From the cell containing the given text, extract its center point as [x, y] coordinate. 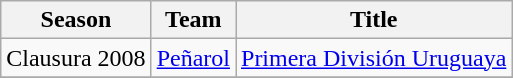
Clausura 2008 [76, 58]
Season [76, 20]
Primera División Uruguaya [374, 58]
Peñarol [193, 58]
Team [193, 20]
Title [374, 20]
